Determine the [x, y] coordinate at the center of the cell enclosing the given text.  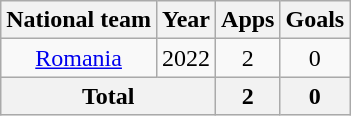
2022 [186, 58]
Total [108, 96]
National team [79, 20]
Apps [248, 20]
Goals [315, 20]
Romania [79, 58]
Year [186, 20]
